From the cell containing the given text, extract its center point as (X, Y) coordinate. 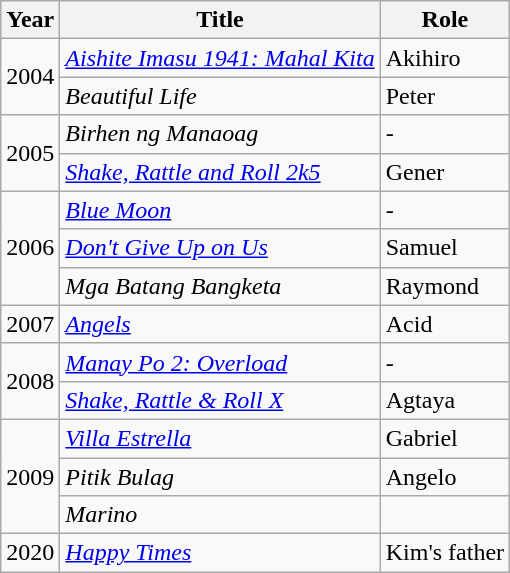
2007 (30, 324)
Shake, Rattle and Roll 2k5 (220, 172)
Birhen ng Manaoag (220, 134)
Mga Batang Bangketa (220, 286)
Blue Moon (220, 210)
Samuel (444, 248)
Acid (444, 324)
Year (30, 20)
Peter (444, 96)
2009 (30, 476)
Shake, Rattle & Roll X (220, 400)
Pitik Bulag (220, 477)
Aishite Imasu 1941: Mahal Kita (220, 58)
Gener (444, 172)
Angels (220, 324)
2008 (30, 381)
Role (444, 20)
2005 (30, 153)
Don't Give Up on Us (220, 248)
Villa Estrella (220, 438)
Gabriel (444, 438)
Beautiful Life (220, 96)
Marino (220, 515)
Manay Po 2: Overload (220, 362)
Raymond (444, 286)
Happy Times (220, 553)
Angelo (444, 477)
2020 (30, 553)
2006 (30, 248)
Agtaya (444, 400)
Title (220, 20)
2004 (30, 77)
Akihiro (444, 58)
Kim's father (444, 553)
